Return (x, y) of the center of cell containing provided text 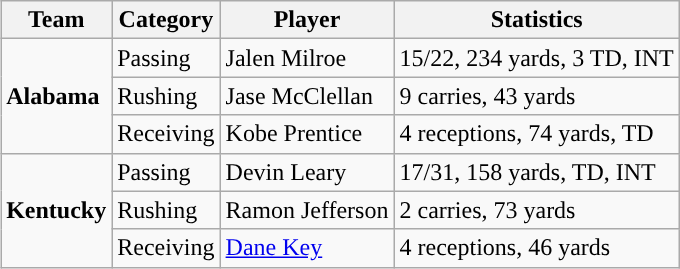
Player (307, 20)
Ramon Jefferson (307, 210)
Jalen Milroe (307, 58)
Devin Leary (307, 172)
Alabama (56, 96)
15/22, 234 yards, 3 TD, INT (536, 58)
4 receptions, 74 yards, TD (536, 134)
Kentucky (56, 210)
Dane Key (307, 248)
17/31, 158 yards, TD, INT (536, 172)
Team (56, 20)
Category (166, 20)
Statistics (536, 20)
Kobe Prentice (307, 134)
4 receptions, 46 yards (536, 248)
9 carries, 43 yards (536, 96)
Jase McClellan (307, 96)
2 carries, 73 yards (536, 210)
